Locate the cell with the specified text and output its [X, Y] center coordinate. 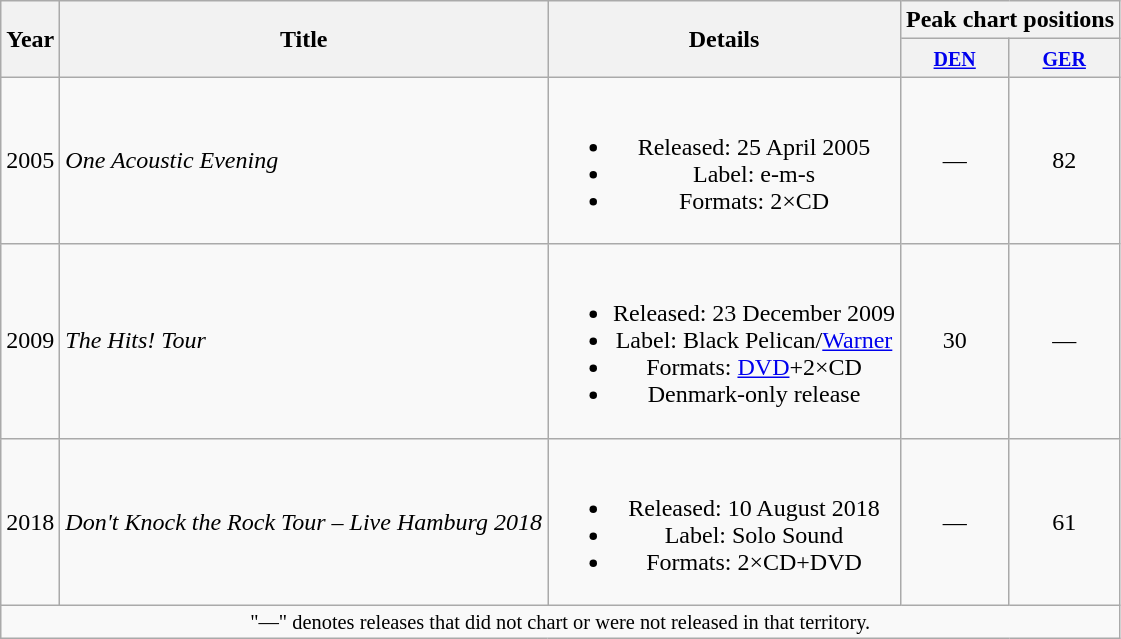
Released: 23 December 2009Label: Black Pelican/WarnerFormats: DVD+2×CDDenmark-only release [724, 341]
Details [724, 39]
GER [1064, 58]
Peak chart positions [1010, 20]
82 [1064, 160]
Title [304, 39]
61 [1064, 522]
Don't Knock the Rock Tour – Live Hamburg 2018 [304, 522]
The Hits! Tour [304, 341]
30 [954, 341]
One Acoustic Evening [304, 160]
"—" denotes releases that did not chart or were not released in that territory. [560, 622]
Released: 25 April 2005Label: e-m-sFormats: 2×CD [724, 160]
Year [30, 39]
2018 [30, 522]
Released: 10 August 2018Label: Solo SoundFormats: 2×CD+DVD [724, 522]
2005 [30, 160]
DEN [954, 58]
2009 [30, 341]
